Extract the [X, Y] coordinate from the center of the cell holding the provided text.  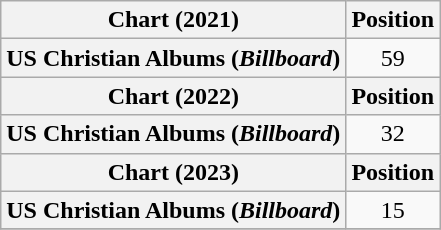
Chart (2023) [174, 172]
Chart (2022) [174, 96]
32 [393, 134]
59 [393, 58]
Chart (2021) [174, 20]
15 [393, 210]
